Pinpoint the cell where the given text exists, returning its [X, Y] midpoint coordinate. 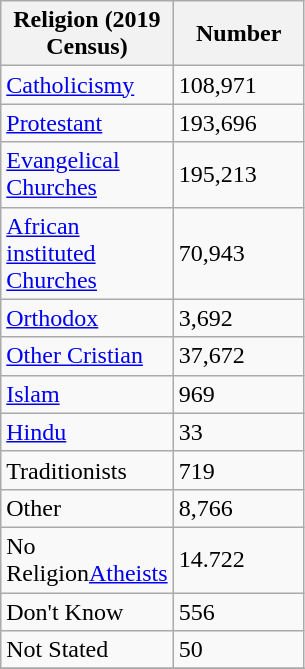
70,943 [238, 253]
Not Stated [87, 650]
Catholicismy [87, 85]
Protestant [87, 123]
50 [238, 650]
37,672 [238, 356]
108,971 [238, 85]
Religion (2019 Census) [87, 34]
719 [238, 470]
African instituted Churches [87, 253]
195,213 [238, 174]
969 [238, 394]
Islam [87, 394]
Other Cristian [87, 356]
Evangelical Churches [87, 174]
14.722 [238, 560]
Other [87, 508]
193,696 [238, 123]
8,766 [238, 508]
3,692 [238, 318]
33 [238, 432]
Don't Know [87, 611]
Traditionists [87, 470]
Number [238, 34]
Hindu [87, 432]
Orthodox [87, 318]
No ReligionAtheists [87, 560]
556 [238, 611]
